Provide the [x, y] coordinate of the cell's center where the given text is located.  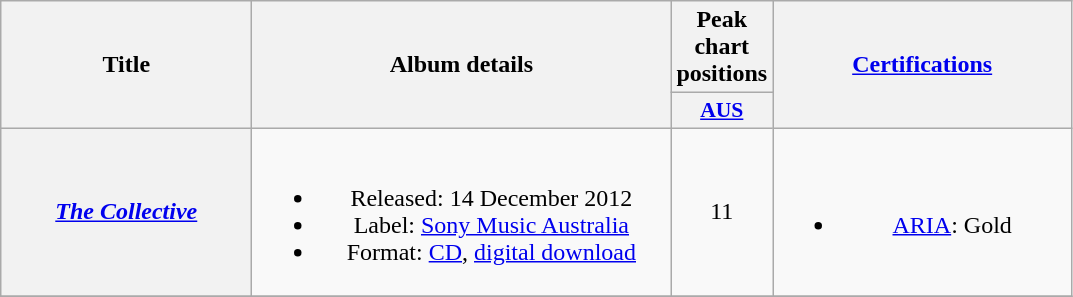
Released: 14 December 2012Label: Sony Music AustraliaFormat: CD, digital download [462, 212]
Peak chart positions [722, 47]
Title [126, 65]
ARIA: Gold [922, 212]
The Collective [126, 212]
AUS [722, 111]
11 [722, 212]
Certifications [922, 65]
Album details [462, 65]
